Find where the given text appears and provide that cell's center as (x, y) coordinate. 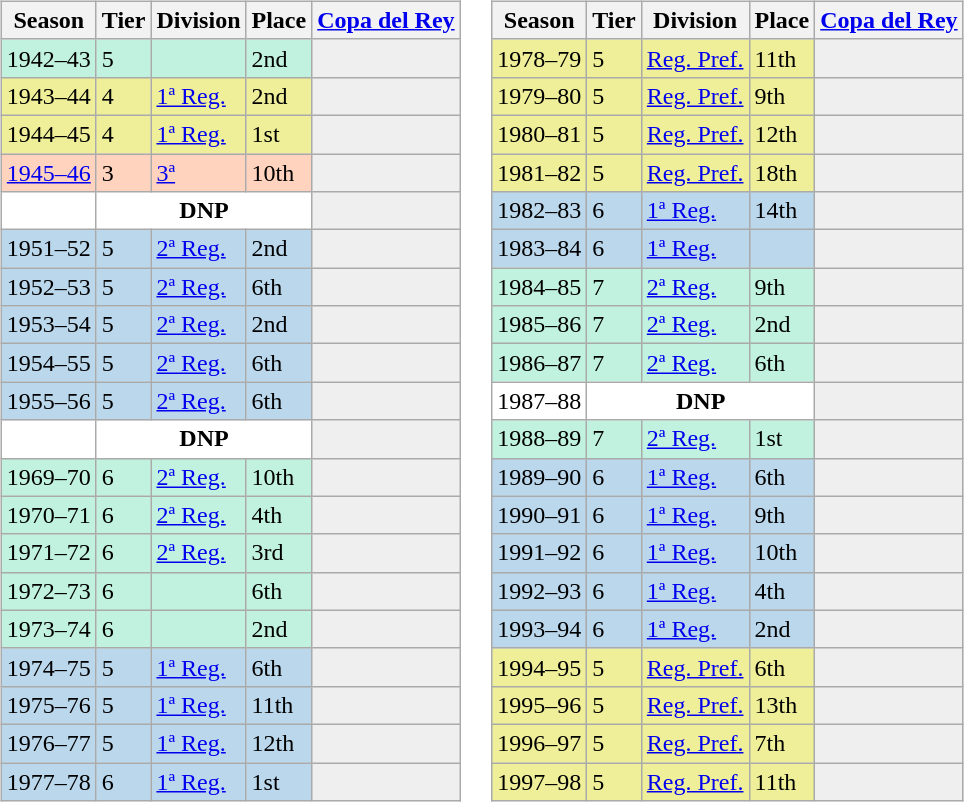
1955–56 (48, 401)
1969–70 (48, 477)
1987–88 (540, 401)
1943–44 (48, 96)
14th (782, 211)
1952–53 (48, 287)
1975–76 (48, 705)
1970–71 (48, 515)
1953–54 (48, 325)
3ª (198, 173)
1979–80 (540, 96)
7th (782, 743)
3rd (279, 553)
1989–90 (540, 477)
1982–83 (540, 211)
1985–86 (540, 325)
1981–82 (540, 173)
1990–91 (540, 515)
1983–84 (540, 249)
3 (124, 173)
1942–43 (48, 58)
1945–46 (48, 173)
1997–98 (540, 781)
1986–87 (540, 363)
1993–94 (540, 629)
1991–92 (540, 553)
18th (782, 173)
1951–52 (48, 249)
1972–73 (48, 591)
1971–72 (48, 553)
1980–81 (540, 134)
1996–97 (540, 743)
1978–79 (540, 58)
1974–75 (48, 667)
13th (782, 705)
1992–93 (540, 591)
1976–77 (48, 743)
1988–89 (540, 439)
1973–74 (48, 629)
1984–85 (540, 287)
1944–45 (48, 134)
1954–55 (48, 363)
1977–78 (48, 781)
1994–95 (540, 667)
1995–96 (540, 705)
